Output the [x, y] coordinate of the center of the cell containing the given text.  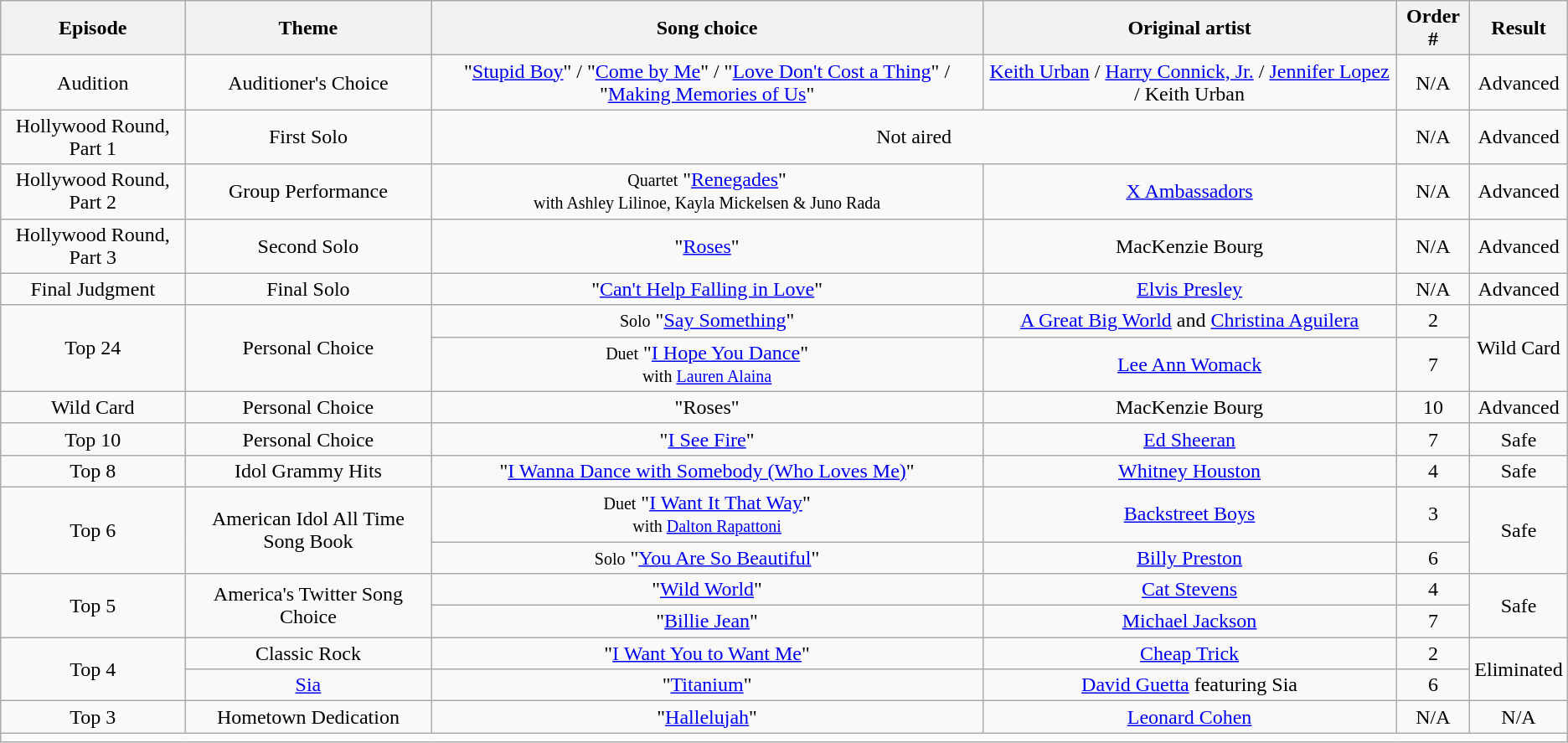
Solo "Say Something" [707, 321]
Second Solo [308, 246]
Top 8 [93, 471]
Auditioner's Choice [308, 82]
Group Performance [308, 191]
Hollywood Round, Part 2 [93, 191]
Whitney Houston [1189, 471]
Sia [308, 685]
Top 4 [93, 669]
Elvis Presley [1189, 289]
Top 10 [93, 439]
Top 6 [93, 529]
"Stupid Boy" / "Come by Me" / "Love Don't Cost a Thing" / "Making Memories of Us" [707, 82]
Order # [1433, 28]
Song choice [707, 28]
Eliminated [1519, 669]
Hometown Dedication [308, 717]
"Can't Help Falling in Love" [707, 289]
Duet "I Want It That Way"with Dalton Rapattoni [707, 514]
"Hallelujah" [707, 717]
"I See Fire" [707, 439]
A Great Big World and Christina Aguilera [1189, 321]
Hollywood Round, Part 1 [93, 137]
Result [1519, 28]
"Billie Jean" [707, 622]
"Wild World" [707, 590]
Top 3 [93, 717]
"Titanium" [707, 685]
American Idol All Time Song Book [308, 529]
Episode [93, 28]
Audition [93, 82]
David Guetta featuring Sia [1189, 685]
10 [1433, 407]
Michael Jackson [1189, 622]
Top 24 [93, 348]
Original artist [1189, 28]
X Ambassadors [1189, 191]
3 [1433, 514]
Leonard Cohen [1189, 717]
Quartet "Renegades"with Ashley Lilinoe, Kayla Mickelsen & Juno Rada [707, 191]
First Solo [308, 137]
America's Twitter Song Choice [308, 606]
Billy Preston [1189, 557]
Cheap Trick [1189, 653]
Final Solo [308, 289]
"I Want You to Want Me" [707, 653]
Hollywood Round, Part 3 [93, 246]
Idol Grammy Hits [308, 471]
Not aired [914, 137]
Keith Urban / Harry Connick, Jr. / Jennifer Lopez / Keith Urban [1189, 82]
Lee Ann Womack [1189, 364]
Ed Sheeran [1189, 439]
Theme [308, 28]
Cat Stevens [1189, 590]
Top 5 [93, 606]
Backstreet Boys [1189, 514]
Classic Rock [308, 653]
Final Judgment [93, 289]
"I Wanna Dance with Somebody (Who Loves Me)" [707, 471]
Duet "I Hope You Dance"with Lauren Alaina [707, 364]
Solo "You Are So Beautiful" [707, 557]
